From the cell containing the given text, extract its center point as [X, Y] coordinate. 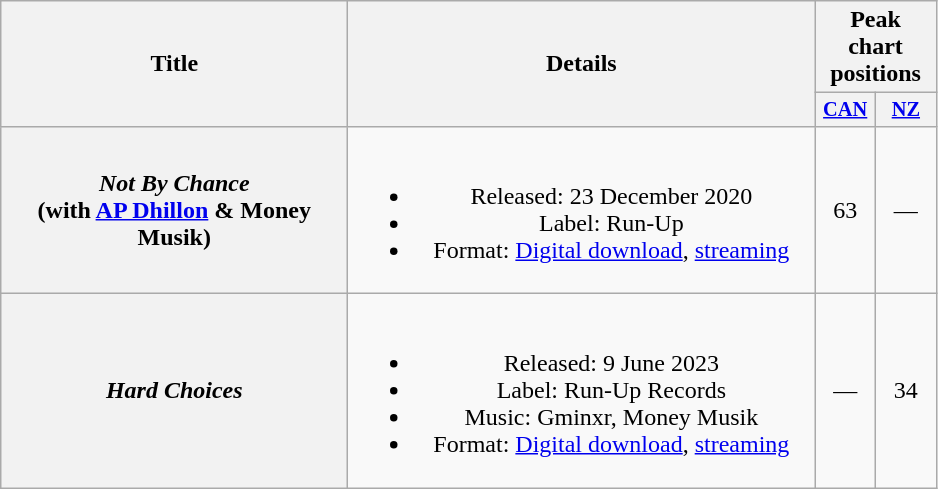
Title [174, 64]
Released: 23 December 2020Label: Run-UpFormat: Digital download, streaming [582, 210]
Hard Choices [174, 391]
34 [906, 391]
Not By Chance(with AP Dhillon & Money Musik) [174, 210]
NZ [906, 110]
Details [582, 64]
Released: 9 June 2023Label: Run-Up RecordsMusic: Gminxr, Money MusikFormat: Digital download, streaming [582, 391]
Peak chart positions [876, 47]
CAN [846, 110]
63 [846, 210]
